Capture the cell that displays the provided text and extract its [X, Y] central coordinate. 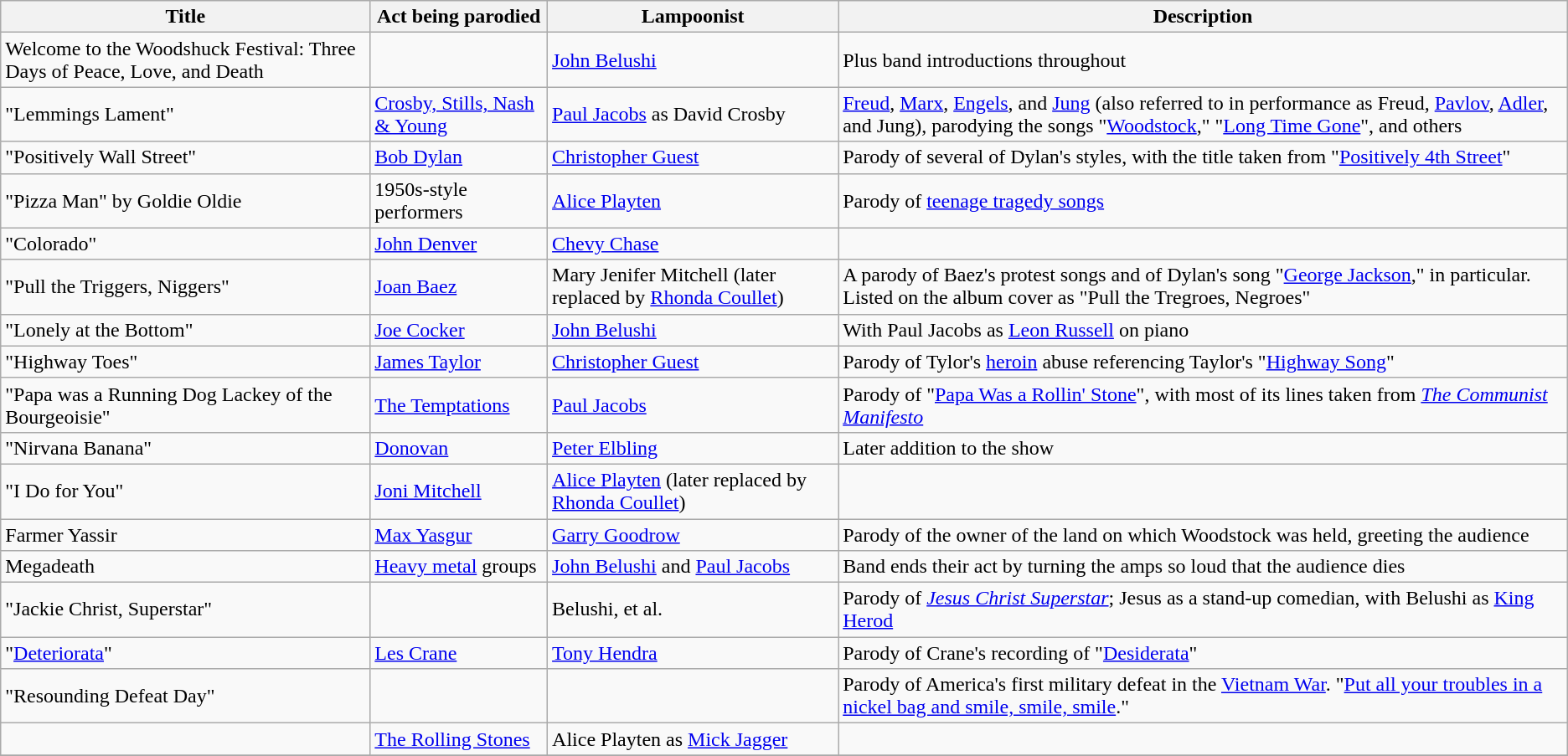
Joe Cocker [459, 330]
Megadeath [186, 567]
Alice Playten [694, 201]
Les Crane [459, 653]
Peter Elbling [694, 448]
"Pull the Triggers, Niggers" [186, 286]
"Lemmings Lament" [186, 114]
Joan Baez [459, 286]
Description [1203, 17]
"Positively Wall Street" [186, 157]
Band ends their act by turning the amps so loud that the audience dies [1203, 567]
"Highway Toes" [186, 362]
Alice Playten as Mick Jagger [694, 739]
Parody of several of Dylan's styles, with the title taken from "Positively 4th Street" [1203, 157]
The Rolling Stones [459, 739]
John Denver [459, 244]
Plus band introductions throughout [1203, 60]
With Paul Jacobs as Leon Russell on piano [1203, 330]
Garry Goodrow [694, 535]
Act being parodied [459, 17]
Bob Dylan [459, 157]
Crosby, Stills, Nash & Young [459, 114]
Chevy Chase [694, 244]
Later addition to the show [1203, 448]
"Resounding Defeat Day" [186, 697]
Parody of Tylor's heroin abuse referencing Taylor's "Highway Song" [1203, 362]
Parody of Jesus Christ Superstar; Jesus as a stand-up comedian, with Belushi as King Herod [1203, 609]
"Lonely at the Bottom" [186, 330]
Parody of America's first military defeat in the Vietnam War. "Put all your troubles in a nickel bag and smile, smile, smile." [1203, 697]
Welcome to the Woodshuck Festival: Three Days of Peace, Love, and Death [186, 60]
Title [186, 17]
Parody of Crane's recording of "Desiderata" [1203, 653]
"Colorado" [186, 244]
James Taylor [459, 362]
Parody of teenage tragedy songs [1203, 201]
Paul Jacobs as David Crosby [694, 114]
"Deteriorata" [186, 653]
Parody of the owner of the land on which Woodstock was held, greeting the audience [1203, 535]
Alice Playten (later replaced by Rhonda Coullet) [694, 491]
Lampoonist [694, 17]
"Papa was a Running Dog Lackey of the Bourgeoisie" [186, 405]
Heavy metal groups [459, 567]
Belushi, et al. [694, 609]
Max Yasgur [459, 535]
John Belushi and Paul Jacobs [694, 567]
Farmer Yassir [186, 535]
Donovan [459, 448]
Parody of "Papa Was a Rollin' Stone", with most of its lines taken from The Communist Manifesto [1203, 405]
The Temptations [459, 405]
"I Do for You" [186, 491]
1950s-style performers [459, 201]
Joni Mitchell [459, 491]
"Jackie Christ, Superstar" [186, 609]
Tony Hendra [694, 653]
A parody of Baez's protest songs and of Dylan's song "George Jackson," in particular. Listed on the album cover as "Pull the Tregroes, Negroes" [1203, 286]
"Pizza Man" by Goldie Oldie [186, 201]
Mary Jenifer Mitchell (later replaced by Rhonda Coullet) [694, 286]
Paul Jacobs [694, 405]
"Nirvana Banana" [186, 448]
